Detect which cell encompasses the target text, then output its [X, Y] center coordinate. 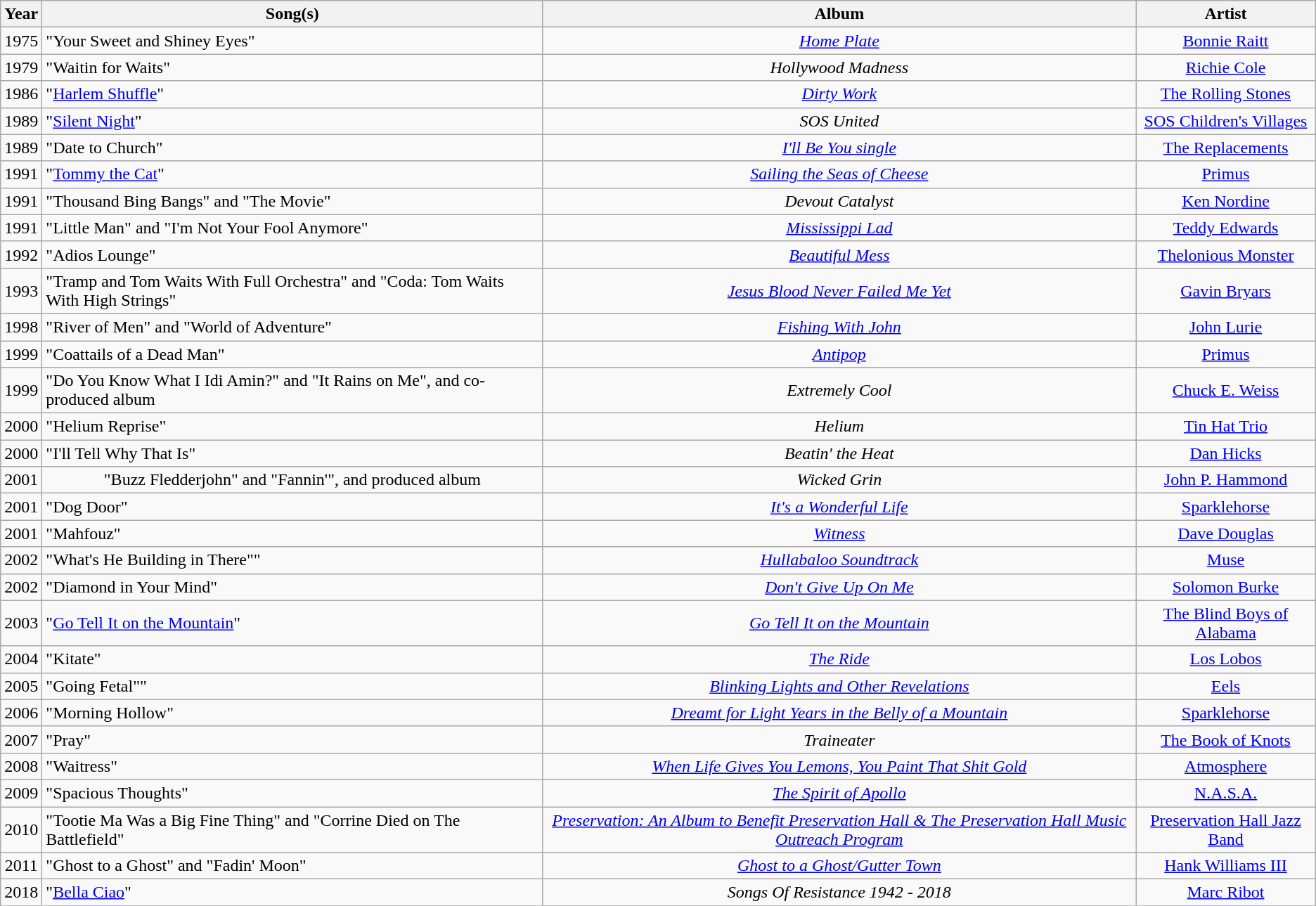
Solomon Burke [1226, 587]
Fishing With John [839, 327]
"River of Men" and "World of Adventure" [292, 327]
Preservation Hall Jazz Band [1226, 829]
Thelonious Monster [1226, 254]
Atmosphere [1226, 766]
I'll Be You single [839, 148]
Year [21, 14]
Muse [1226, 560]
"Tootie Ma Was a Big Fine Thing" and "Corrine Died on The Battlefield" [292, 829]
When Life Gives You Lemons, You Paint That Shit Gold [839, 766]
2007 [21, 739]
"Date to Church" [292, 148]
Gavin Bryars [1226, 291]
Home Plate [839, 41]
1986 [21, 94]
2006 [21, 713]
Marc Ribot [1226, 893]
It's a Wonderful Life [839, 507]
2008 [21, 766]
Song(s) [292, 14]
Dirty Work [839, 94]
Chuck E. Weiss [1226, 391]
"Your Sweet and Shiney Eyes" [292, 41]
SOS Children's Villages [1226, 121]
"Going Fetal"" [292, 686]
Don't Give Up On Me [839, 587]
2005 [21, 686]
1979 [21, 67]
2010 [21, 829]
Traineater [839, 739]
N.A.S.A. [1226, 793]
"Go Tell It on the Mountain" [292, 623]
The Blind Boys of Alabama [1226, 623]
"Buzz Fledderjohn" and "Fannin'", and produced album [292, 480]
Dan Hicks [1226, 453]
The Book of Knots [1226, 739]
The Replacements [1226, 148]
"Kitate" [292, 659]
Richie Cole [1226, 67]
Wicked Grin [839, 480]
Extremely Cool [839, 391]
Bonnie Raitt [1226, 41]
Devout Catalyst [839, 201]
1992 [21, 254]
"Ghost to a Ghost" and "Fadin' Moon" [292, 866]
Ghost to a Ghost/Gutter Town [839, 866]
2018 [21, 893]
"Diamond in Your Mind" [292, 587]
John Lurie [1226, 327]
2004 [21, 659]
2009 [21, 793]
"Dog Door" [292, 507]
Jesus Blood Never Failed Me Yet [839, 291]
Songs Of Resistance 1942 - 2018 [839, 893]
"Tommy the Cat" [292, 174]
Eels [1226, 686]
Witness [839, 533]
1998 [21, 327]
"I'll Tell Why That Is" [292, 453]
"Tramp and Tom Waits With Full Orchestra" and "Coda: Tom Waits With High Strings" [292, 291]
"Morning Hollow" [292, 713]
Teddy Edwards [1226, 228]
"Bella Ciao" [292, 893]
Sailing the Seas of Cheese [839, 174]
Mississippi Lad [839, 228]
"Mahfouz" [292, 533]
"Coattails of a Dead Man" [292, 354]
"Waitress" [292, 766]
SOS United [839, 121]
1975 [21, 41]
Beautiful Mess [839, 254]
Hollywood Madness [839, 67]
The Rolling Stones [1226, 94]
2011 [21, 866]
The Spirit of Apollo [839, 793]
"Spacious Thoughts" [292, 793]
"Harlem Shuffle" [292, 94]
"Thousand Bing Bangs" and "The Movie" [292, 201]
Dave Douglas [1226, 533]
2003 [21, 623]
"Waitin for Waits" [292, 67]
1993 [21, 291]
John P. Hammond [1226, 480]
"Little Man" and "I'm Not Your Fool Anymore" [292, 228]
The Ride [839, 659]
Hullabaloo Soundtrack [839, 560]
Artist [1226, 14]
Hank Williams III [1226, 866]
Album [839, 14]
Preservation: An Album to Benefit Preservation Hall & The Preservation Hall Music Outreach Program [839, 829]
Tin Hat Trio [1226, 427]
"Adios Lounge" [292, 254]
Go Tell It on the Mountain [839, 623]
Helium [839, 427]
Antipop [839, 354]
Los Lobos [1226, 659]
Blinking Lights and Other Revelations [839, 686]
Dreamt for Light Years in the Belly of a Mountain [839, 713]
Beatin' the Heat [839, 453]
"Helium Reprise" [292, 427]
"Do You Know What I Idi Amin?" and "It Rains on Me", and co-produced album [292, 391]
"Pray" [292, 739]
Ken Nordine [1226, 201]
"What's He Building in There"" [292, 560]
"Silent Night" [292, 121]
